Determine the (x, y) coordinate at the center of the cell enclosing the given text.  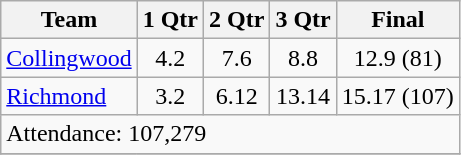
12.9 (81) (398, 58)
Richmond (69, 96)
3.2 (170, 96)
Collingwood (69, 58)
7.6 (237, 58)
8.8 (303, 58)
1 Qtr (170, 20)
2 Qtr (237, 20)
Team (69, 20)
13.14 (303, 96)
4.2 (170, 58)
6.12 (237, 96)
3 Qtr (303, 20)
Final (398, 20)
15.17 (107) (398, 96)
Attendance: 107,279 (230, 134)
